Output the [X, Y] coordinate of the center of the cell containing the given text.  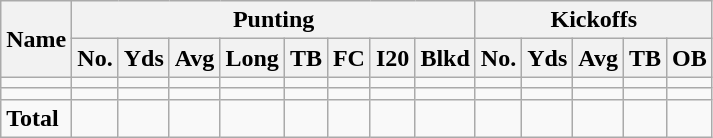
Punting [274, 20]
Long [252, 58]
Kickoffs [594, 20]
Name [36, 39]
Blkd [445, 58]
Total [36, 118]
OB [690, 58]
I20 [392, 58]
FC [348, 58]
